Detect which cell encompasses the target text, then output its (X, Y) center coordinate. 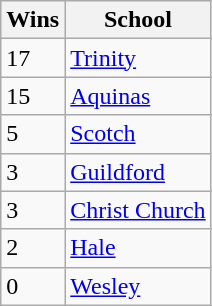
Hale (138, 248)
Wins (33, 20)
2 (33, 248)
0 (33, 286)
Guildford (138, 172)
Christ Church (138, 210)
5 (33, 134)
17 (33, 58)
Wesley (138, 286)
Scotch (138, 134)
15 (33, 96)
Aquinas (138, 96)
School (138, 20)
Trinity (138, 58)
